Determine the [X, Y] coordinate at the center of the cell enclosing the given text.  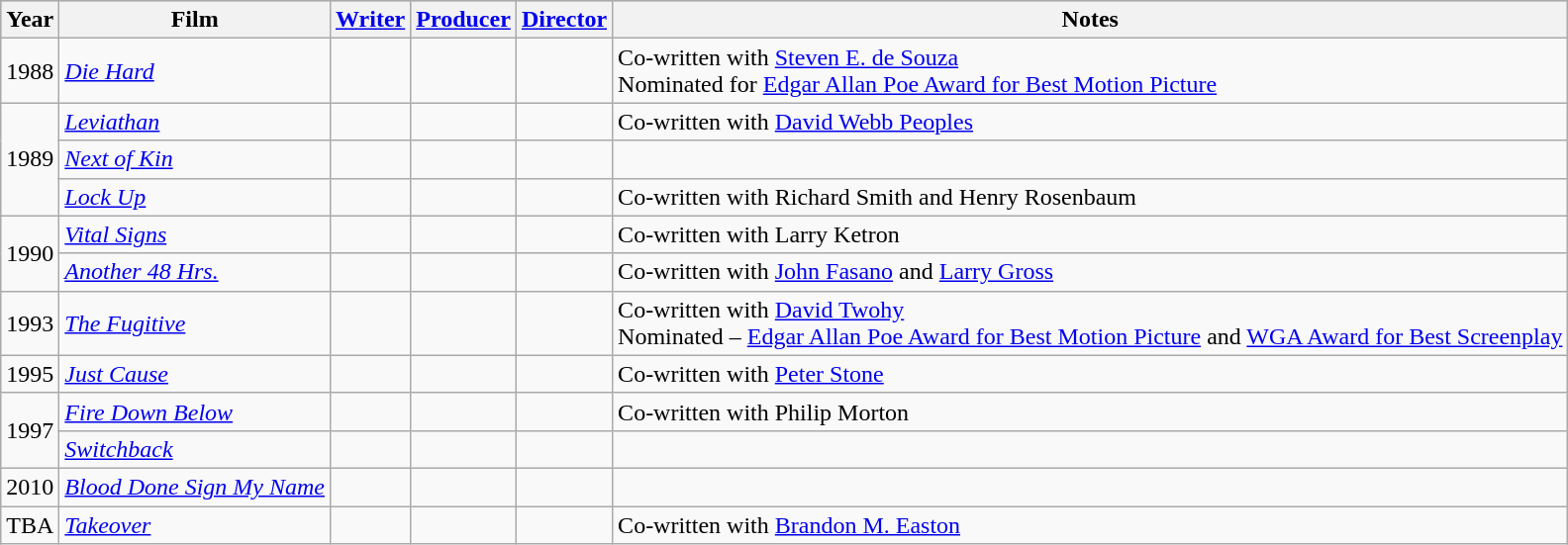
1993 [30, 322]
Co-written with Peter Stone [1091, 374]
Co-written with Richard Smith and Henry Rosenbaum [1091, 197]
1989 [30, 159]
Producer [463, 20]
Leviathan [195, 122]
Director [564, 20]
TBA [30, 525]
2010 [30, 487]
Film [195, 20]
1990 [30, 253]
Year [30, 20]
Notes [1091, 20]
Another 48 Hrs. [195, 272]
Die Hard [195, 71]
Co-written with David Webb Peoples [1091, 122]
Co-written with Larry Ketron [1091, 234]
Fire Down Below [195, 411]
Switchback [195, 449]
Co-written with David TwohyNominated – Edgar Allan Poe Award for Best Motion Picture and WGA Award for Best Screenplay [1091, 322]
Next of Kin [195, 159]
Co-written with Philip Morton [1091, 411]
The Fugitive [195, 322]
Co-written with Steven E. de Souza Nominated for Edgar Allan Poe Award for Best Motion Picture [1091, 71]
Just Cause [195, 374]
Writer [370, 20]
1997 [30, 430]
Vital Signs [195, 234]
1988 [30, 71]
Co-written with John Fasano and Larry Gross [1091, 272]
Lock Up [195, 197]
Takeover [195, 525]
1995 [30, 374]
Co-written with Brandon M. Easton [1091, 525]
Blood Done Sign My Name [195, 487]
